Output the (X, Y) coordinate of the center of the cell containing the given text.  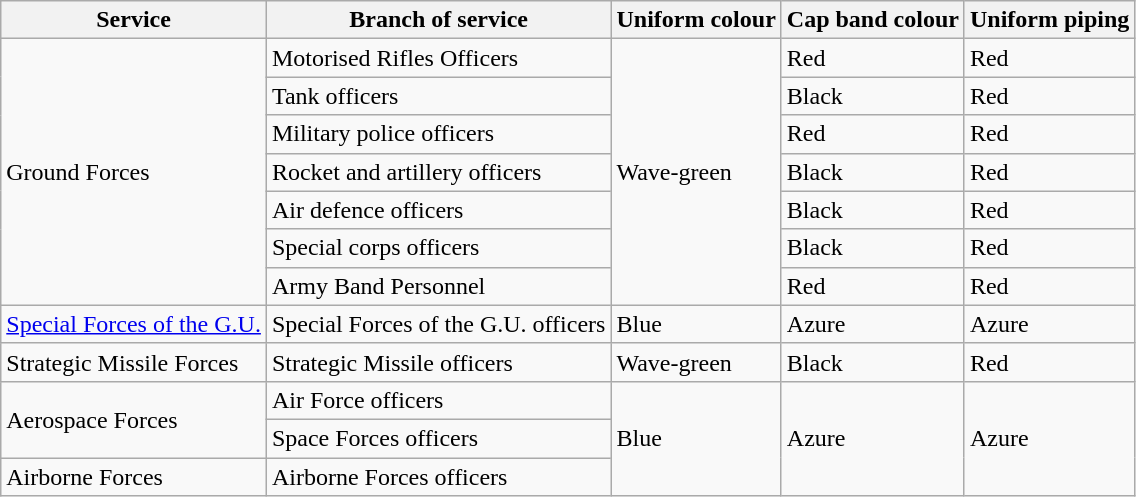
Motorised Rifles Officers (438, 58)
Rocket and artillery officers (438, 172)
Space Forces officers (438, 438)
Air defence officers (438, 210)
Service (134, 20)
Military police officers (438, 134)
Ground Forces (134, 172)
Uniform piping (1049, 20)
Airborne Forces officers (438, 477)
Special Forces of the G.U. officers (438, 324)
Airborne Forces (134, 477)
Special corps officers (438, 248)
Cap band colour (872, 20)
Army Band Personnel (438, 286)
Uniform colour (696, 20)
Strategic Missile Forces (134, 362)
Aerospace Forces (134, 419)
Branch of service (438, 20)
Air Force officers (438, 400)
Tank officers (438, 96)
Special Forces of the G.U. (134, 324)
Strategic Missile officers (438, 362)
